Pinpoint the cell where the given text exists, returning its [X, Y] midpoint coordinate. 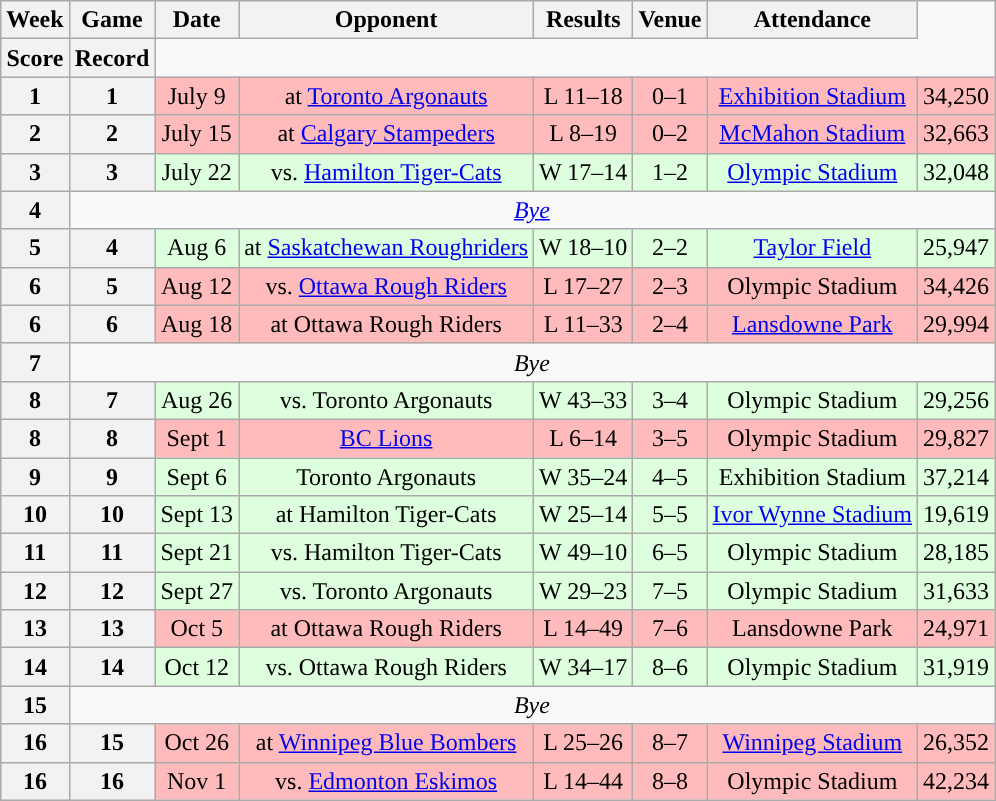
July 22 [197, 172]
7–5 [670, 591]
W 35–24 [584, 477]
at Calgary Stampeders [386, 134]
Aug 18 [197, 324]
0–1 [670, 96]
at Toronto Argonauts [386, 96]
Sept 27 [197, 591]
8–6 [670, 667]
Oct 5 [197, 629]
W 17–14 [584, 172]
Sept 21 [197, 553]
25,947 [956, 248]
W 29–23 [584, 591]
Aug 12 [197, 286]
3–4 [670, 400]
3–5 [670, 438]
L 11–18 [584, 96]
8–8 [670, 781]
at Winnipeg Blue Bombers [386, 743]
Winnipeg Stadium [812, 743]
vs. Edmonton Eskimos [386, 781]
26,352 [956, 743]
Sept 6 [197, 477]
31,919 [956, 667]
L 6–14 [584, 438]
29,827 [956, 438]
Date [197, 20]
31,633 [956, 591]
Game [112, 20]
Oct 12 [197, 667]
W 49–10 [584, 553]
Record [112, 58]
Oct 26 [197, 743]
8–7 [670, 743]
28,185 [956, 553]
37,214 [956, 477]
29,256 [956, 400]
42,234 [956, 781]
34,250 [956, 96]
Taylor Field [812, 248]
24,971 [956, 629]
Toronto Argonauts [386, 477]
Week [35, 20]
L 17–27 [584, 286]
2–3 [670, 286]
W 34–17 [584, 667]
Venue [670, 20]
July 15 [197, 134]
32,048 [956, 172]
July 9 [197, 96]
4–5 [670, 477]
McMahon Stadium [812, 134]
5–5 [670, 515]
L 14–44 [584, 781]
0–2 [670, 134]
1–2 [670, 172]
BC Lions [386, 438]
Sept 1 [197, 438]
Results [584, 20]
at Hamilton Tiger-Cats [386, 515]
6–5 [670, 553]
2–2 [670, 248]
L 11–33 [584, 324]
at Saskatchewan Roughriders [386, 248]
Score [35, 58]
19,619 [956, 515]
Aug 6 [197, 248]
7–6 [670, 629]
Nov 1 [197, 781]
Sept 13 [197, 515]
Attendance [812, 20]
Aug 26 [197, 400]
L 14–49 [584, 629]
L 8–19 [584, 134]
W 43–33 [584, 400]
Ivor Wynne Stadium [812, 515]
2–4 [670, 324]
W 25–14 [584, 515]
L 25–26 [584, 743]
Opponent [386, 20]
W 18–10 [584, 248]
29,994 [956, 324]
34,426 [956, 286]
32,663 [956, 134]
